Provide the [x, y] coordinate of the cell's center where the given text is located.  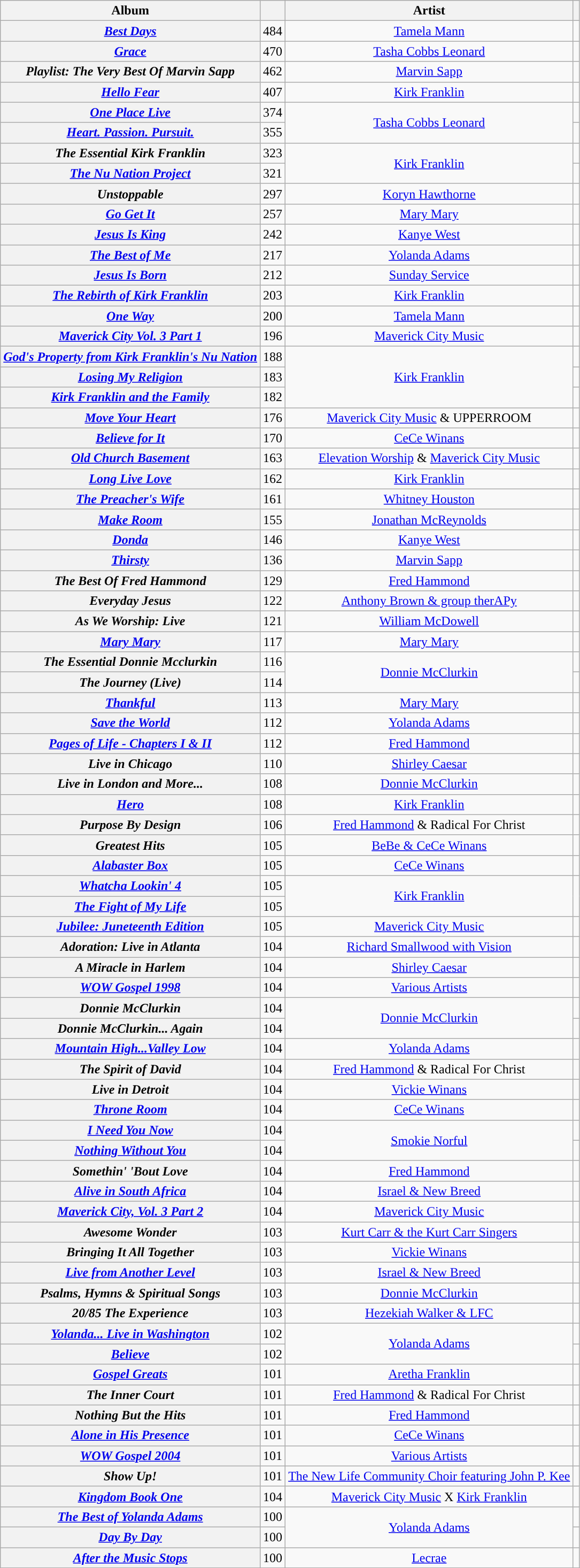
321 [273, 173]
Pages of Life - Chapters I & II [130, 743]
374 [273, 112]
323 [273, 153]
170 [273, 438]
20/85 The Experience [130, 1313]
162 [273, 479]
Make Room [130, 519]
The Rebirth of Kirk Franklin [130, 296]
183 [273, 377]
217 [273, 255]
297 [273, 194]
A Miracle in Harlem [130, 967]
As We Worship: Live [130, 621]
Old Church Basement [130, 458]
WOW Gospel 1998 [130, 988]
Nothing But the Hits [130, 1415]
Heart. Passion. Pursuit. [130, 133]
Alive in South Africa [130, 1191]
Mountain High...Valley Low [130, 1049]
Purpose By Design [130, 825]
116 [273, 662]
212 [273, 275]
470 [273, 51]
257 [273, 214]
The Essential Kirk Franklin [130, 153]
Alone in His Presence [130, 1435]
Playlist: The Very Best Of Marvin Sapp [130, 72]
122 [273, 601]
Aretha Franklin [429, 1374]
The Preacher's Wife [130, 499]
Jonathan McReynolds [429, 519]
146 [273, 540]
Maverick City Vol. 3 Part 1 [130, 336]
William McDowell [429, 621]
484 [273, 31]
Show Up! [130, 1476]
Save the World [130, 723]
Maverick City Music & UPPERROOM [429, 418]
One Way [130, 316]
Whitney Houston [429, 499]
196 [273, 336]
Thankful [130, 703]
The Nu Nation Project [130, 173]
Sunday Service [429, 275]
The Best of Yolanda Adams [130, 1517]
155 [273, 519]
The Essential Donnie Mcclurkin [130, 662]
Losing My Religion [130, 377]
121 [273, 621]
200 [273, 316]
Everyday Jesus [130, 601]
The New Life Community Choir featuring John P. Kee [429, 1476]
The Fight of My Life [130, 906]
Gospel Greats [130, 1374]
The Spirit of David [130, 1069]
Thirsty [130, 560]
Donda [130, 540]
Move Your Heart [130, 418]
Best Days [130, 31]
129 [273, 580]
The Inner Court [130, 1395]
462 [273, 72]
Believe [130, 1354]
Hero [130, 804]
117 [273, 642]
The Journey (Live) [130, 682]
Hello Fear [130, 92]
182 [273, 397]
163 [273, 458]
Alabaster Box [130, 865]
Jesus Is Born [130, 275]
355 [273, 133]
Album [130, 11]
Donnie McClurkin... Again [130, 1028]
Live from Another Level [130, 1273]
Kurt Carr & the Kurt Carr Singers [429, 1232]
161 [273, 499]
Smokie Norful [429, 1140]
Nothing Without You [130, 1150]
203 [273, 296]
Day By Day [130, 1537]
One Place Live [130, 112]
176 [273, 418]
BeBe & CeCe Winans [429, 845]
407 [273, 92]
Hezekiah Walker & LFC [429, 1313]
Somethin' 'Bout Love [130, 1171]
106 [273, 825]
Unstoppable [130, 194]
God's Property from Kirk Franklin's Nu Nation [130, 357]
Elevation Worship & Maverick City Music [429, 458]
The Best of Me [130, 255]
188 [273, 357]
Believe for It [130, 438]
Adoration: Live in Atlanta [130, 947]
Go Get It [130, 214]
Grace [130, 51]
I Need You Now [130, 1130]
Artist [429, 11]
113 [273, 703]
Richard Smallwood with Vision [429, 947]
Jesus Is King [130, 234]
Koryn Hawthorne [429, 194]
After the Music Stops [130, 1558]
Live in Chicago [130, 764]
110 [273, 764]
Psalms, Hymns & Spiritual Songs [130, 1293]
Kirk Franklin and the Family [130, 397]
The Best Of Fred Hammond [130, 580]
Yolanda... Live in Washington [130, 1334]
WOW Gospel 2004 [130, 1456]
Maverick City Music X Kirk Franklin [429, 1496]
Live in Detroit [130, 1089]
Greatest Hits [130, 845]
Lecrae [429, 1558]
Bringing It All Together [130, 1252]
Jubilee: Juneteenth Edition [130, 927]
136 [273, 560]
114 [273, 682]
242 [273, 234]
Maverick City, Vol. 3 Part 2 [130, 1211]
Throne Room [130, 1110]
Anthony Brown & group therAPy [429, 601]
Whatcha Lookin' 4 [130, 886]
Long Live Love [130, 479]
Awesome Wonder [130, 1232]
Kingdom Book One [130, 1496]
Live in London and More... [130, 784]
